Identify which cell holds the provided text, then report its [x, y] central coordinate. 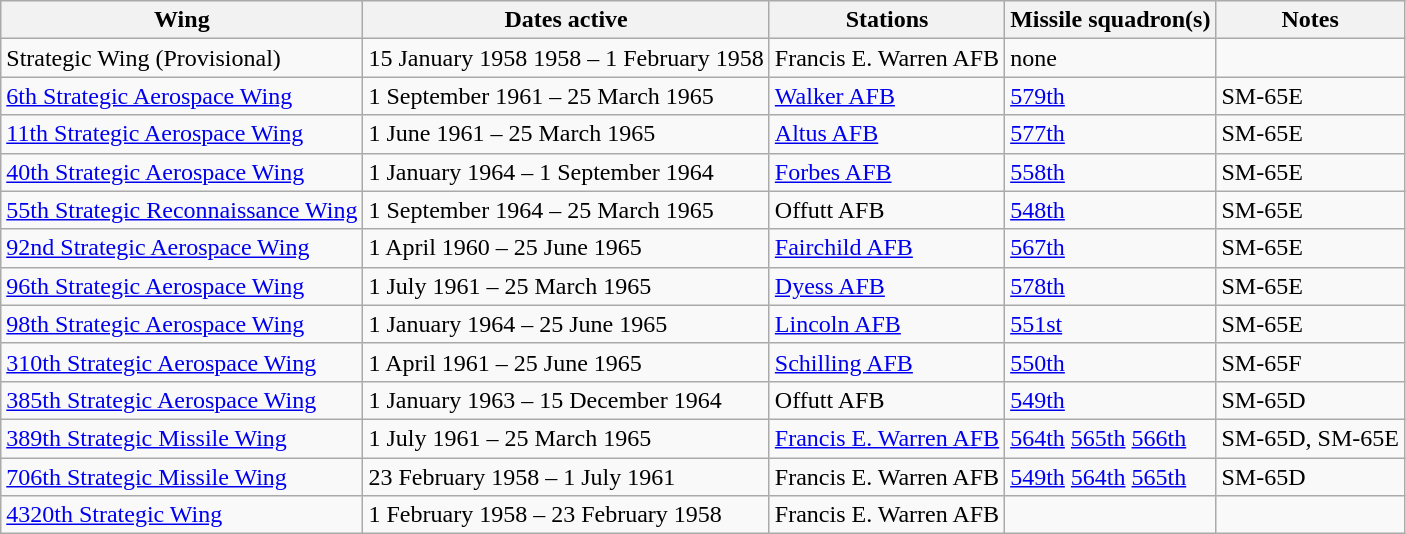
Altus AFB [886, 134]
23 February 1958 – 1 July 1961 [566, 477]
Stations [886, 20]
92nd Strategic Aerospace Wing [182, 248]
579th [1110, 96]
551st [1110, 324]
Forbes AFB [886, 172]
Dates active [566, 20]
310th Strategic Aerospace Wing [182, 362]
Notes [1310, 20]
Strategic Wing (Provisional) [182, 58]
1 January 1964 – 25 June 1965 [566, 324]
Dyess AFB [886, 286]
1 February 1958 – 23 February 1958 [566, 515]
98th Strategic Aerospace Wing [182, 324]
564th 565th 566th [1110, 438]
1 September 1961 – 25 March 1965 [566, 96]
Fairchild AFB [886, 248]
SM-65D, SM-65E [1310, 438]
Missile squadron(s) [1110, 20]
SM-65F [1310, 362]
55th Strategic Reconnaissance Wing [182, 210]
15 January 1958 1958 – 1 February 1958 [566, 58]
Lincoln AFB [886, 324]
1 January 1963 – 15 December 1964 [566, 400]
Schilling AFB [886, 362]
1 June 1961 – 25 March 1965 [566, 134]
577th [1110, 134]
1 April 1961 – 25 June 1965 [566, 362]
11th Strategic Aerospace Wing [182, 134]
40th Strategic Aerospace Wing [182, 172]
548th [1110, 210]
549th [1110, 400]
Walker AFB [886, 96]
578th [1110, 286]
6th Strategic Aerospace Wing [182, 96]
567th [1110, 248]
4320th Strategic Wing [182, 515]
1 April 1960 – 25 June 1965 [566, 248]
1 September 1964 – 25 March 1965 [566, 210]
none [1110, 58]
706th Strategic Missile Wing [182, 477]
Wing [182, 20]
558th [1110, 172]
550th [1110, 362]
549th 564th 565th [1110, 477]
389th Strategic Missile Wing [182, 438]
96th Strategic Aerospace Wing [182, 286]
385th Strategic Aerospace Wing [182, 400]
1 January 1964 – 1 September 1964 [566, 172]
